From the cell containing the given text, extract its center point as [x, y] coordinate. 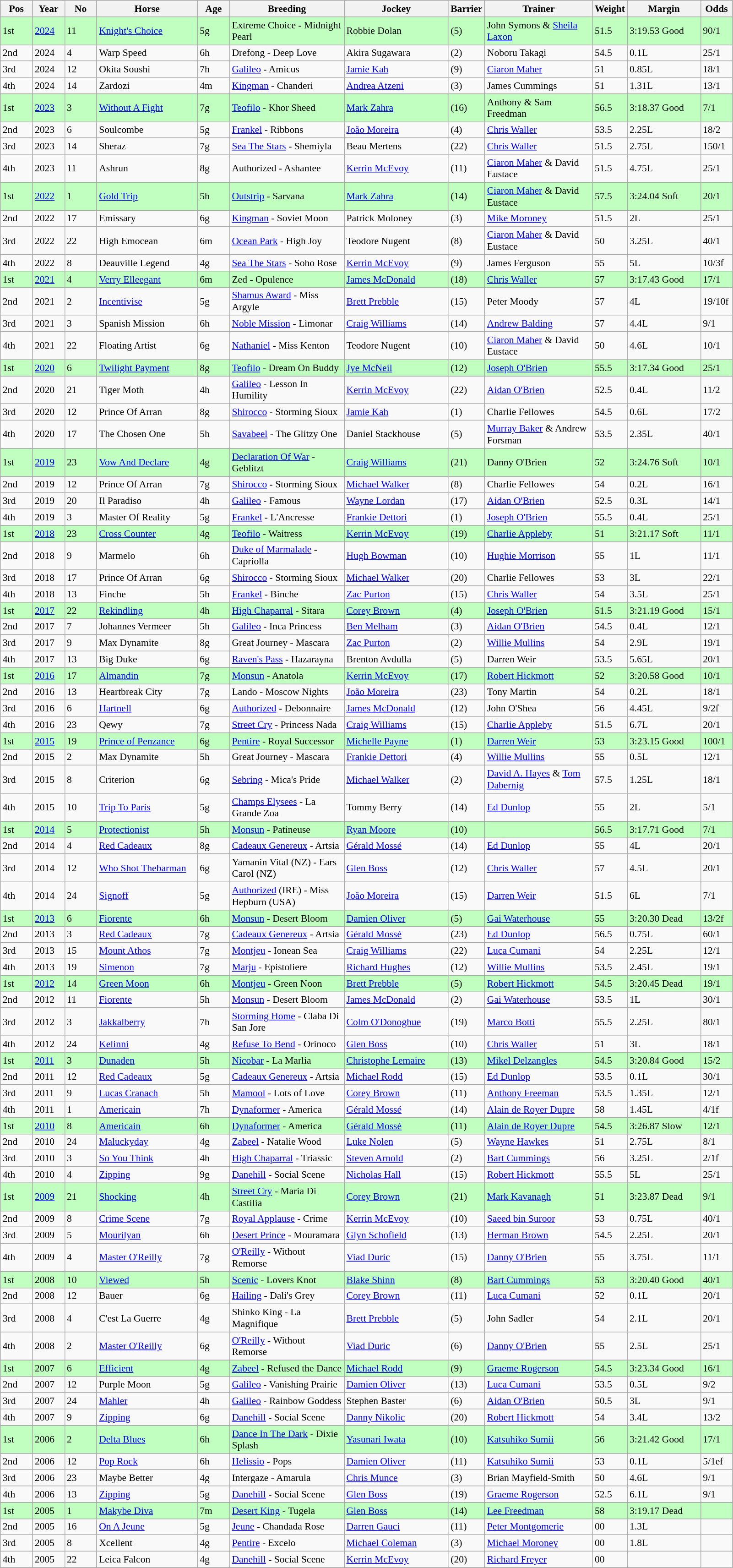
4.5L [664, 869]
Ciaron Maher [538, 70]
Wayne Hawkes [538, 1142]
Akira Sugawara [396, 53]
Year [49, 9]
Monsun - Anatola [287, 676]
C'est La Guerre [147, 1318]
4/1f [717, 1109]
Desert King - Tugela [287, 1511]
Spanish Mission [147, 324]
Refuse To Bend - Orinoco [287, 1044]
Steven Arnold [396, 1158]
Desert Prince - Mouramara [287, 1235]
So You Think [147, 1158]
Qewy [147, 725]
3:20.40 Good [664, 1280]
Big Duke [147, 660]
Noboru Takagi [538, 53]
Age [213, 9]
Stephen Baster [396, 1401]
Brenton Avdulla [396, 660]
Luke Nolen [396, 1142]
Horse [147, 9]
6.7L [664, 725]
Galileo - Rainbow Goddess [287, 1401]
Jakkalberry [147, 1022]
Marmelo [147, 555]
Authorized - Ashantee [287, 169]
3:20.30 Dead [664, 918]
5.65L [664, 660]
14/1 [717, 501]
Pentire - Royal Successor [287, 741]
Trainer [538, 9]
3:20.84 Good [664, 1060]
1.25L [664, 780]
Beau Mertens [396, 147]
Darren Gauci [396, 1527]
Simenon [147, 967]
Galileo - Amicus [287, 70]
Mamool - Lots of Love [287, 1093]
Prince of Penzance [147, 741]
Drefong - Deep Love [287, 53]
High Chaparral - Triassic [287, 1158]
Frankel - Ribbons [287, 130]
Danny Nikolic [396, 1417]
Montjeu - Green Noon [287, 983]
Delta Blues [147, 1439]
9g [213, 1175]
Teofilo - Dream On Buddy [287, 368]
Bauer [147, 1296]
James Ferguson [538, 263]
15/2 [717, 1060]
(16) [467, 108]
60/1 [717, 934]
3:26.87 Slow [664, 1126]
High Chaparral - Sitara [287, 611]
Breeding [287, 9]
Shocking [147, 1196]
13/2 [717, 1417]
Margin [664, 9]
Master Of Reality [147, 517]
13/1 [717, 86]
Zabeel - Refused the Dance [287, 1368]
3.75L [664, 1258]
Champs Elysees - La Grande Zoa [287, 807]
2.5L [664, 1346]
Dance In The Dark - Dixie Splash [287, 1439]
9/2f [717, 709]
Marju - Epistoliere [287, 967]
Herman Brown [538, 1235]
Sebring - Mica's Pride [287, 780]
Royal Applause - Crime [287, 1219]
20 [81, 501]
Sea The Stars - Soho Rose [287, 263]
Raven's Pass - Hazarayna [287, 660]
Gold Trip [147, 196]
Frankel - Binche [287, 594]
Extreme Choice - Midnight Pearl [287, 31]
Shinko King - La Magnifique [287, 1318]
Sheraz [147, 147]
Daniel Stackhouse [396, 434]
Floating Artist [147, 345]
Jeune - Chandada Rose [287, 1527]
Hugh Bowman [396, 555]
10/3f [717, 263]
Lucas Cranach [147, 1093]
Kingman - Chanderi [287, 86]
Richard Hughes [396, 967]
Pentire - Excelo [287, 1543]
2.35L [664, 434]
Crime Scene [147, 1219]
9/2 [717, 1385]
Hartnell [147, 709]
Chris Munce [396, 1478]
2/1f [717, 1158]
Emissary [147, 219]
Mahler [147, 1401]
Declaration Of War - Geblitzt [287, 463]
Teofilo - Khor Sheed [287, 108]
3.5L [664, 594]
3.4L [664, 1417]
7 [81, 627]
3:21.19 Good [664, 611]
Pos [16, 9]
6L [664, 896]
Colm O'Donoghue [396, 1022]
3:21.42 Good [664, 1439]
2.9L [664, 643]
90/1 [717, 31]
Outstrip - Sarvana [287, 196]
13/2f [717, 918]
150/1 [717, 147]
Deauville Legend [147, 263]
Anthony Freeman [538, 1093]
Vow And Declare [147, 463]
5/1 [717, 807]
Ashrun [147, 169]
Sea The Stars - Shemiyla [287, 147]
18/2 [717, 130]
Duke of Marmalade - Capriolla [287, 555]
2.1L [664, 1318]
Mike Moroney [538, 219]
Lee Freedman [538, 1511]
Lando - Moscow Nights [287, 692]
Monsun - Patineuse [287, 830]
3:17.43 Good [664, 279]
John O'Shea [538, 709]
Barrier [467, 9]
1.31L [664, 86]
Christophe Lemaire [396, 1060]
0.85L [664, 70]
3:21.17 Soft [664, 534]
Mourilyan [147, 1235]
On A Jeune [147, 1527]
Knight's Choice [147, 31]
3:23.34 Good [664, 1368]
Street Cry - Maria Di Castilia [287, 1196]
Criterion [147, 780]
3:20.58 Good [664, 676]
3:19.53 Good [664, 31]
3:23.15 Good [664, 741]
Jockey [396, 9]
Tony Martin [538, 692]
8/1 [717, 1142]
Galileo - Vanishing Prairie [287, 1385]
Johannes Vermeer [147, 627]
Hailing - Dali's Grey [287, 1296]
Heartbreak City [147, 692]
Rekindling [147, 611]
Verry Elleegant [147, 279]
Xcellent [147, 1543]
Okita Soushi [147, 70]
Leica Falcon [147, 1560]
John Symons & Sheila Laxon [538, 31]
4.4L [664, 324]
Montjeu - Ionean Sea [287, 951]
Zabeel - Natalie Wood [287, 1142]
No [81, 9]
Green Moon [147, 983]
Helissio - Pops [287, 1462]
High Emocean [147, 241]
Nicobar - La Marlia [287, 1060]
Zardozi [147, 86]
Yamanin Vital (NZ) - Ears Carol (NZ) [287, 869]
Richard Freyer [538, 1560]
Almandin [147, 676]
John Sadler [538, 1318]
Maybe Better [147, 1478]
15/1 [717, 611]
Who Shot Thebarman [147, 869]
(18) [467, 279]
0.3L [664, 501]
Viewed [147, 1280]
3:17.34 Good [664, 368]
Teofilo - Waitress [287, 534]
3:18.37 Good [664, 108]
11/2 [717, 390]
Andrea Atzeni [396, 86]
2.45L [664, 967]
Soulcombe [147, 130]
Saeed bin Suroor [538, 1219]
Savabeel - The Glitzy One [287, 434]
Michael Moroney [538, 1543]
Kingman - Soviet Moon [287, 219]
Noble Mission - Limonar [287, 324]
1.8L [664, 1543]
James Cummings [538, 86]
Peter Montgomerie [538, 1527]
3:24.04 Soft [664, 196]
Signoff [147, 896]
Shamus Award - Miss Argyle [287, 301]
Makybe Diva [147, 1511]
3:19.17 Dead [664, 1511]
50.5 [610, 1401]
Weight [610, 9]
Protectionist [147, 830]
Warp Speed [147, 53]
Street Cry - Princess Nada [287, 725]
0.6L [664, 412]
Pop Rock [147, 1462]
Marco Botti [538, 1022]
3:24.76 Soft [664, 463]
4.75L [664, 169]
Galileo - Lesson In Humility [287, 390]
Without A Fight [147, 108]
16 [81, 1527]
Zed - Opulence [287, 279]
Nathaniel - Miss Kenton [287, 345]
The Chosen One [147, 434]
Michelle Payne [396, 741]
Authorized - Debonnaire [287, 709]
Michael Coleman [396, 1543]
7m [213, 1511]
1.35L [664, 1093]
Frankel - L'Ancresse [287, 517]
Peter Moody [538, 301]
Galileo - Famous [287, 501]
4.45L [664, 709]
3:20.45 Dead [664, 983]
Galileo - Inca Princess [287, 627]
1.45L [664, 1109]
100/1 [717, 741]
Robbie Dolan [396, 31]
Incentivise [147, 301]
Twilight Payment [147, 368]
Ryan Moore [396, 830]
Kelinni [147, 1044]
Mikel Delzangles [538, 1060]
15 [81, 951]
Cross Counter [147, 534]
Blake Shinn [396, 1280]
Jye McNeil [396, 368]
Tiger Moth [147, 390]
Maluckyday [147, 1142]
Trip To Paris [147, 807]
Glyn Schofield [396, 1235]
Efficient [147, 1368]
Murray Baker & Andrew Forsman [538, 434]
Brian Mayfield-Smith [538, 1478]
Hughie Morrison [538, 555]
Storming Home - Claba Di San Jore [287, 1022]
Anthony & Sam Freedman [538, 108]
David A. Hayes & Tom Dabernig [538, 780]
6.1L [664, 1494]
Wayne Lordan [396, 501]
1.3L [664, 1527]
80/1 [717, 1022]
Finche [147, 594]
Purple Moon [147, 1385]
3:17.71 Good [664, 830]
22/1 [717, 578]
Yasunari Iwata [396, 1439]
Nicholas Hall [396, 1175]
Dunaden [147, 1060]
Scenic - Lovers Knot [287, 1280]
Tommy Berry [396, 807]
Patrick Moloney [396, 219]
Mark Kavanagh [538, 1196]
19/10f [717, 301]
3:23.87 Dead [664, 1196]
17/2 [717, 412]
Ocean Park - High Joy [287, 241]
Odds [717, 9]
Intergaze - Amarula [287, 1478]
Ben Melham [396, 627]
Il Paradiso [147, 501]
Andrew Balding [538, 324]
Mount Athos [147, 951]
Authorized (IRE) - Miss Hepburn (USA) [287, 896]
5/1ef [717, 1462]
4m [213, 86]
